Return (X, Y) of the center of cell containing provided text 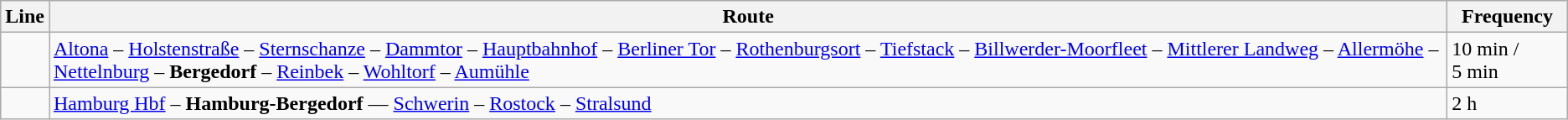
Hamburg Hbf – Hamburg-Bergedorf — Schwerin – Rostock – Stralsund (747, 103)
Route (747, 17)
2 h (1508, 103)
Frequency (1508, 17)
Line (25, 17)
10 min / 5 min (1508, 60)
